Locate the cell with the specified text and output its [X, Y] center coordinate. 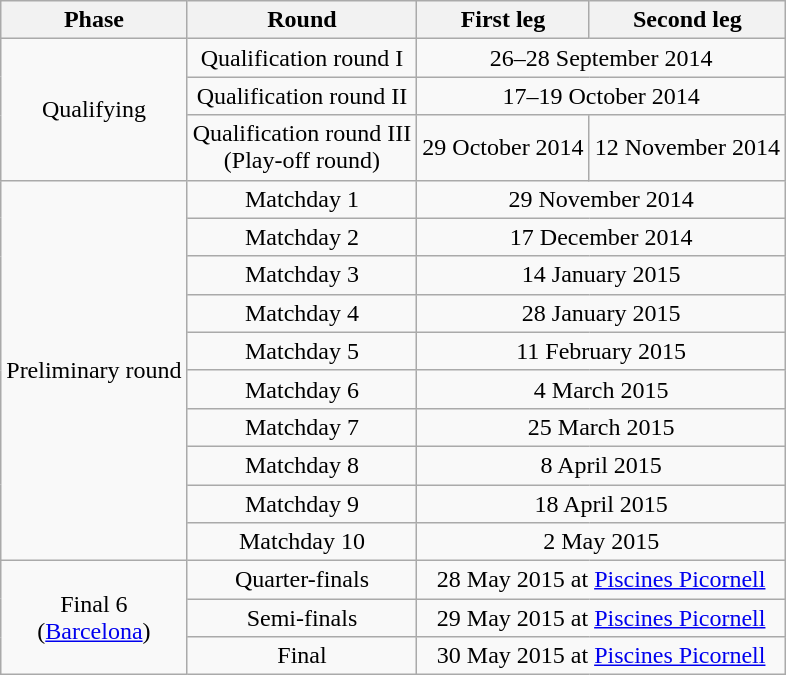
8 April 2015 [602, 465]
Round [302, 20]
Matchday 9 [302, 503]
Qualification round I [302, 58]
29 November 2014 [602, 199]
26–28 September 2014 [602, 58]
29 May 2015 at Piscines Picornell [602, 618]
Qualification round II [302, 96]
Matchday 7 [302, 427]
17 December 2014 [602, 237]
18 April 2015 [602, 503]
Quarter-finals [302, 580]
Matchday 8 [302, 465]
Semi-finals [302, 618]
Preliminary round [94, 370]
Matchday 1 [302, 199]
Matchday 4 [302, 313]
28 January 2015 [602, 313]
Phase [94, 20]
4 March 2015 [602, 389]
11 February 2015 [602, 351]
Matchday 10 [302, 542]
Matchday 5 [302, 351]
30 May 2015 at Piscines Picornell [602, 656]
28 May 2015 at Piscines Picornell [602, 580]
14 January 2015 [602, 275]
Matchday 3 [302, 275]
Matchday 2 [302, 237]
17–19 October 2014 [602, 96]
12 November 2014 [687, 148]
Final [302, 656]
29 October 2014 [503, 148]
Final 6(Barcelona) [94, 618]
Matchday 6 [302, 389]
Qualifying [94, 110]
25 March 2015 [602, 427]
Qualification round III (Play-off round) [302, 148]
2 May 2015 [602, 542]
First leg [503, 20]
Second leg [687, 20]
